Pinpoint the cell where the given text exists, returning its [X, Y] midpoint coordinate. 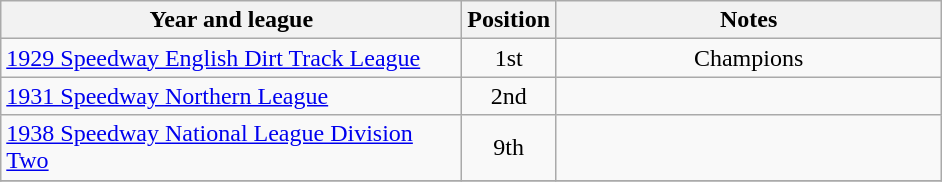
2nd [509, 96]
1938 Speedway National League Division Two [232, 148]
Year and league [232, 20]
1st [509, 58]
1931 Speedway Northern League [232, 96]
Position [509, 20]
Notes [749, 20]
Champions [749, 58]
9th [509, 148]
1929 Speedway English Dirt Track League [232, 58]
